Return the [X, Y] coordinate for the center point of the cell that contains the specified text.  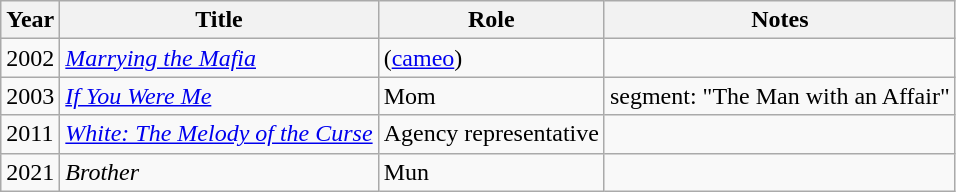
2003 [30, 96]
Year [30, 20]
If You Were Me [219, 96]
Notes [780, 20]
Agency representative [491, 134]
2002 [30, 58]
2011 [30, 134]
Marrying the Mafia [219, 58]
Mom [491, 96]
2021 [30, 172]
White: The Melody of the Curse [219, 134]
Title [219, 20]
segment: "The Man with an Affair" [780, 96]
Mun [491, 172]
(cameo) [491, 58]
Role [491, 20]
Brother [219, 172]
